Extract the (X, Y) coordinate from the center of the cell holding the provided text.  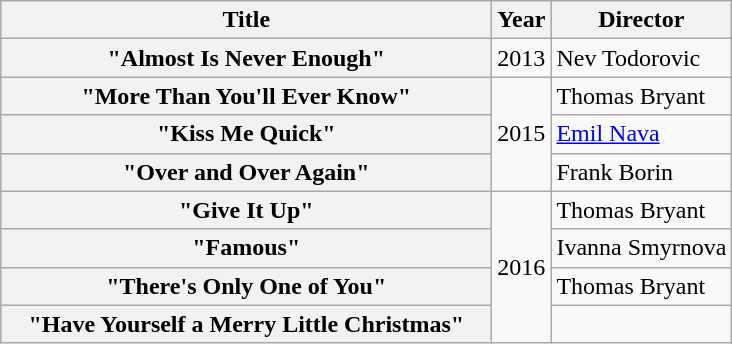
Director (642, 20)
2013 (522, 58)
"Kiss Me Quick" (246, 134)
"Almost Is Never Enough" (246, 58)
Title (246, 20)
2016 (522, 267)
Year (522, 20)
"There's Only One of You" (246, 286)
2015 (522, 134)
Emil Nava (642, 134)
"Over and Over Again" (246, 172)
"Famous" (246, 248)
Frank Borin (642, 172)
"Give It Up" (246, 210)
Ivanna Smyrnova (642, 248)
"More Than You'll Ever Know" (246, 96)
"Have Yourself a Merry Little Christmas" (246, 324)
Nev Todorovic (642, 58)
